Scan for the cell matching the given text and deliver its [x, y] coordinate at center. 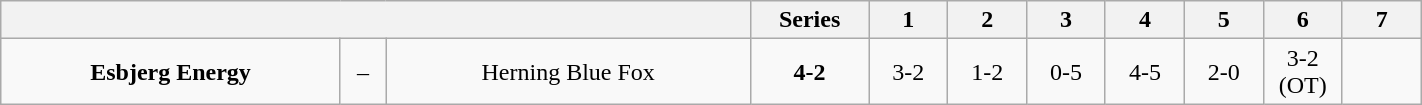
6 [1302, 20]
4-2 [809, 72]
1-2 [988, 72]
– [363, 72]
3 [1066, 20]
3-2 (OT) [1302, 72]
Herning Blue Fox [568, 72]
2-0 [1224, 72]
4 [1144, 20]
1 [908, 20]
4-5 [1144, 72]
Esbjerg Energy [171, 72]
0-5 [1066, 72]
2 [988, 20]
3-2 [908, 72]
5 [1224, 20]
7 [1382, 20]
Series [809, 20]
